Identify which cell holds the provided text, then report its [x, y] central coordinate. 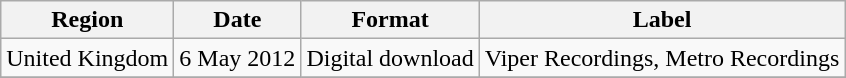
Label [662, 20]
Date [238, 20]
United Kingdom [88, 58]
Region [88, 20]
6 May 2012 [238, 58]
Digital download [390, 58]
Viper Recordings, Metro Recordings [662, 58]
Format [390, 20]
